Scan for the cell matching the given text and deliver its [x, y] coordinate at center. 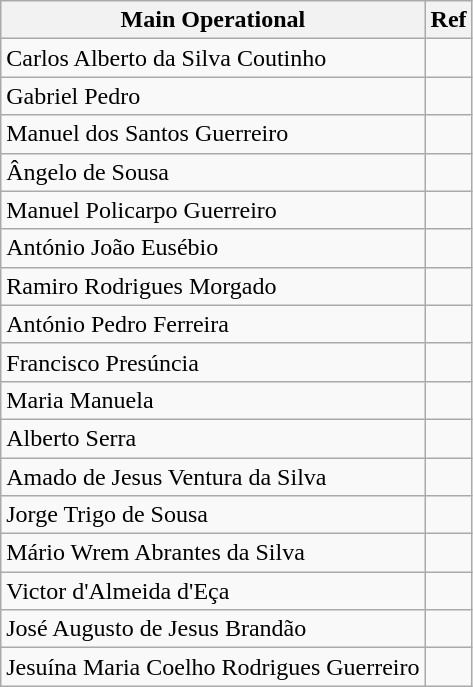
Victor d'Almeida d'Eça [213, 591]
Alberto Serra [213, 438]
Carlos Alberto da Silva Coutinho [213, 58]
António Pedro Ferreira [213, 324]
Jesuína Maria Coelho Rodrigues Guerreiro [213, 667]
Ângelo de Sousa [213, 172]
Amado de Jesus Ventura da Silva [213, 477]
António João Eusébio [213, 248]
Jorge Trigo de Sousa [213, 515]
Manuel dos Santos Guerreiro [213, 134]
Gabriel Pedro [213, 96]
José Augusto de Jesus Brandão [213, 629]
Ref [448, 20]
Francisco Presúncia [213, 362]
Manuel Policarpo Guerreiro [213, 210]
Main Operational [213, 20]
Mário Wrem Abrantes da Silva [213, 553]
Maria Manuela [213, 400]
Ramiro Rodrigues Morgado [213, 286]
